Return the (X, Y) coordinate for the center point of the cell that contains the specified text.  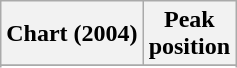
Peakposition (189, 34)
Chart (2004) (72, 34)
